Search for the cell housing the specified text and yield its [X, Y] center coordinate. 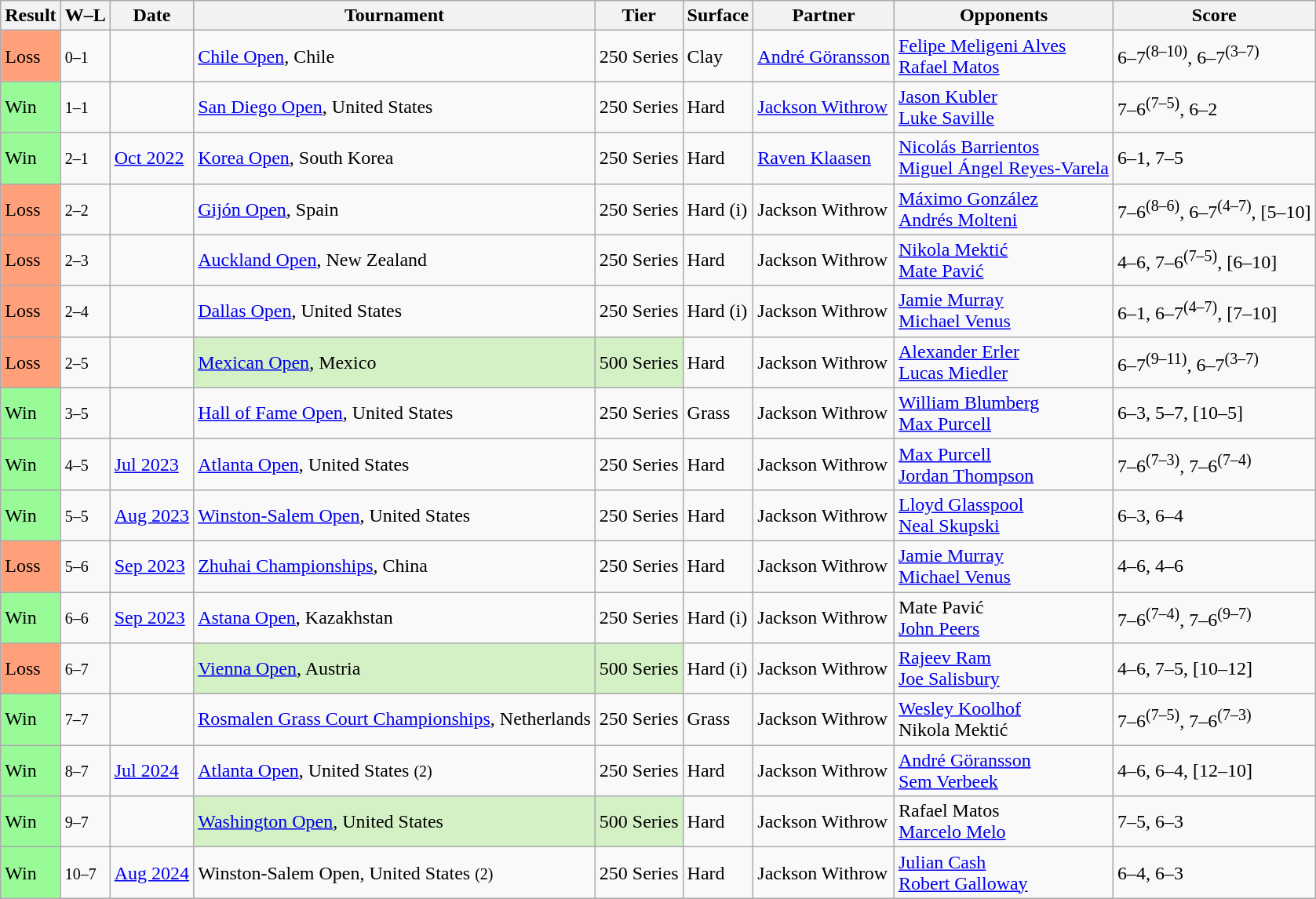
Tournament [395, 16]
Jul 2024 [151, 770]
Winston-Salem Open, United States (2) [395, 872]
6–7(8–10), 6–7(3–7) [1214, 56]
6–7 [85, 668]
William Blumberg Max Purcell [1003, 413]
7–6(7–5), 7–6(7–3) [1214, 720]
7–6(7–3), 7–6(7–4) [1214, 464]
6–7(9–11), 6–7(3–7) [1214, 362]
2–1 [85, 158]
Aug 2024 [151, 872]
Astana Open, Kazakhstan [395, 617]
Atlanta Open, United States [395, 464]
Rosmalen Grass Court Championships, Netherlands [395, 720]
2–2 [85, 209]
Jul 2023 [151, 464]
Rafael Matos Marcelo Melo [1003, 822]
6–1, 6–7(4–7), [7–10] [1214, 311]
7–6(7–4), 7–6(9–7) [1214, 617]
Alexander Erler Lucas Miedler [1003, 362]
Auckland Open, New Zealand [395, 260]
8–7 [85, 770]
2–5 [85, 362]
Max Purcell Jordan Thompson [1003, 464]
3–5 [85, 413]
Tier [639, 16]
W–L [85, 16]
Zhuhai Championships, China [395, 566]
Partner [824, 16]
5–6 [85, 566]
Winston-Salem Open, United States [395, 515]
7–6(7–5), 6–2 [1214, 107]
Julian Cash Robert Galloway [1003, 872]
4–6, 6–4, [12–10] [1214, 770]
6–3, 6–4 [1214, 515]
2–4 [85, 311]
Aug 2023 [151, 515]
Gijón Open, Spain [395, 209]
Rajeev Ram Joe Salisbury [1003, 668]
Korea Open, South Korea [395, 158]
Mate Pavić John Peers [1003, 617]
6–6 [85, 617]
2–3 [85, 260]
Chile Open, Chile [395, 56]
6–4, 6–3 [1214, 872]
1–1 [85, 107]
7–5, 6–3 [1214, 822]
4–5 [85, 464]
6–1, 7–5 [1214, 158]
Atlanta Open, United States (2) [395, 770]
7–6(8–6), 6–7(4–7), [5–10] [1214, 209]
Date [151, 16]
Nicolás Barrientos Miguel Ángel Reyes-Varela [1003, 158]
7–7 [85, 720]
Score [1214, 16]
Opponents [1003, 16]
Jason Kubler Luke Saville [1003, 107]
Mexican Open, Mexico [395, 362]
Raven Klaasen [824, 158]
9–7 [85, 822]
André Göransson [824, 56]
Result [31, 16]
Surface [718, 16]
Dallas Open, United States [395, 311]
Oct 2022 [151, 158]
Clay [718, 56]
Washington Open, United States [395, 822]
Felipe Meligeni Alves Rafael Matos [1003, 56]
San Diego Open, United States [395, 107]
4–6, 7–5, [10–12] [1214, 668]
10–7 [85, 872]
4–6, 4–6 [1214, 566]
0–1 [85, 56]
Nikola Mektić Mate Pavić [1003, 260]
6–3, 5–7, [10–5] [1214, 413]
5–5 [85, 515]
4–6, 7–6(7–5), [6–10] [1214, 260]
Vienna Open, Austria [395, 668]
Lloyd Glasspool Neal Skupski [1003, 515]
Wesley Koolhof Nikola Mektić [1003, 720]
Máximo González Andrés Molteni [1003, 209]
Hall of Fame Open, United States [395, 413]
André Göransson Sem Verbeek [1003, 770]
